Return [X, Y] of the center of cell containing provided text 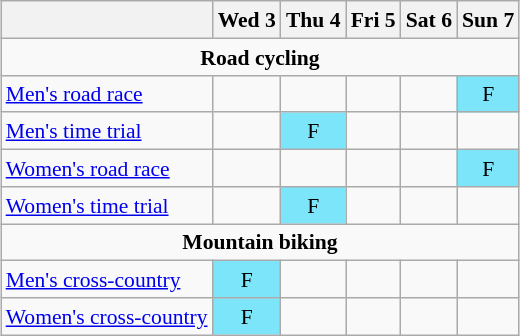
Men's cross-country [107, 280]
Sun 7 [488, 20]
Men's time trial [107, 130]
Thu 4 [314, 20]
Women's time trial [107, 204]
Fri 5 [374, 20]
Women's cross-country [107, 316]
Men's road race [107, 94]
Road cycling [260, 56]
Wed 3 [247, 20]
Mountain biking [260, 242]
Women's road race [107, 168]
Sat 6 [429, 20]
